Detect which cell encompasses the target text, then output its (X, Y) center coordinate. 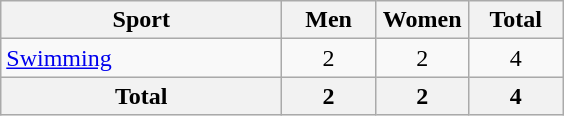
Sport (142, 20)
Men (329, 20)
Swimming (142, 58)
Women (422, 20)
